Locate the cell with the specified text and output its [X, Y] center coordinate. 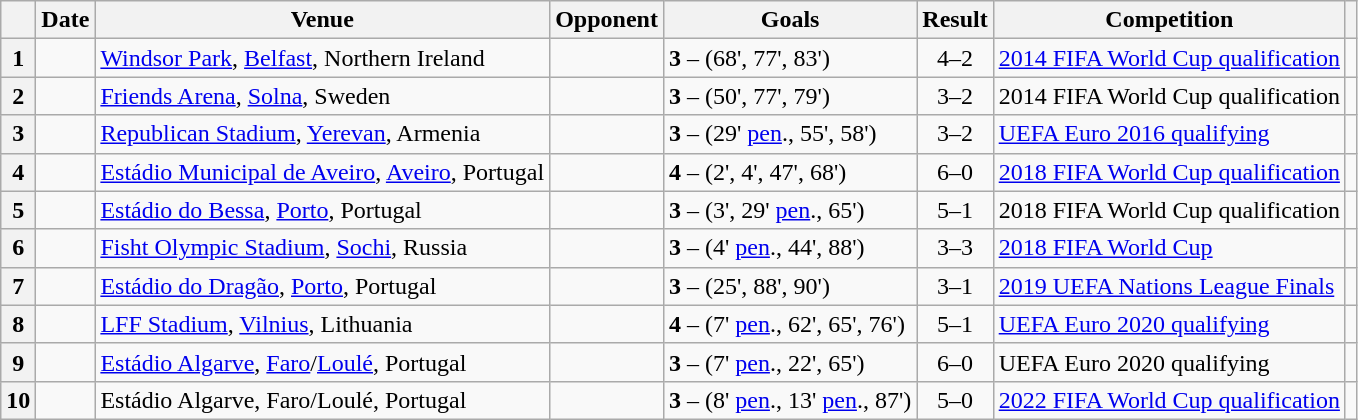
3 – (3', 29' pen., 65') [790, 210]
6 [18, 248]
Estádio do Dragão, Porto, Portugal [322, 286]
Fisht Olympic Stadium, Sochi, Russia [322, 248]
3 – (7' pen., 22', 65') [790, 362]
UEFA Euro 2016 qualifying [1169, 134]
2019 UEFA Nations League Finals [1169, 286]
2018 FIFA World Cup [1169, 248]
3 – (4' pen., 44', 88') [790, 248]
3 – (8' pen., 13' pen., 87') [790, 400]
Venue [322, 20]
Estádio Municipal de Aveiro, Aveiro, Portugal [322, 172]
Opponent [607, 20]
Estádio do Bessa, Porto, Portugal [322, 210]
Result [955, 20]
3–1 [955, 286]
Friends Arena, Solna, Sweden [322, 96]
5 [18, 210]
8 [18, 324]
7 [18, 286]
1 [18, 58]
2 [18, 96]
3–3 [955, 248]
10 [18, 400]
4 – (7' pen., 62', 65', 76') [790, 324]
LFF Stadium, Vilnius, Lithuania [322, 324]
Date [66, 20]
3 – (25', 88', 90') [790, 286]
Republican Stadium, Yerevan, Armenia [322, 134]
4 – (2', 4', 47', 68') [790, 172]
3 – (29' pen., 55', 58') [790, 134]
3 – (68', 77', 83') [790, 58]
3 – (50', 77', 79') [790, 96]
Goals [790, 20]
2022 FIFA World Cup qualification [1169, 400]
3 [18, 134]
Competition [1169, 20]
5–0 [955, 400]
9 [18, 362]
4 [18, 172]
4–2 [955, 58]
Windsor Park, Belfast, Northern Ireland [322, 58]
